Capture the cell that displays the provided text and extract its (x, y) central coordinate. 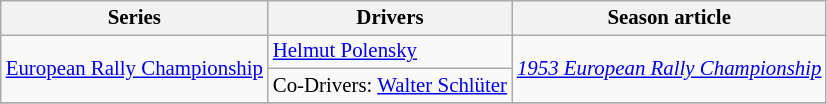
Helmut Polensky (390, 51)
Series (134, 18)
1953 European Rally Championship (669, 68)
Co-Drivers: Walter Schlüter (390, 85)
European Rally Championship (134, 68)
Season article (669, 18)
Drivers (390, 18)
